Determine the [x, y] coordinate at the center of the cell enclosing the given text.  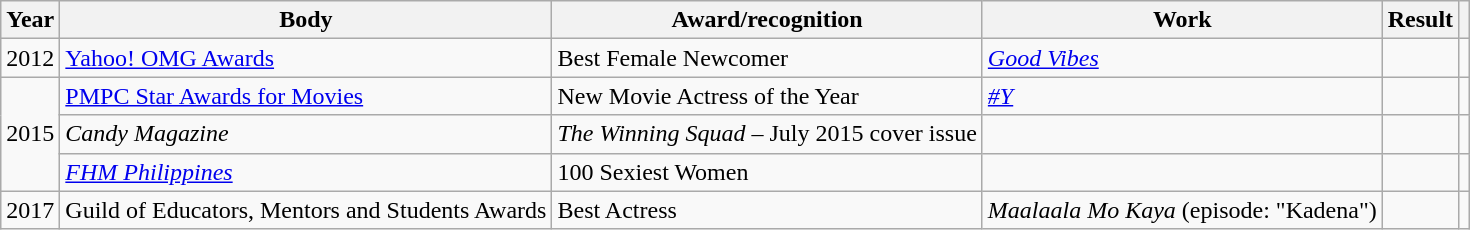
New Movie Actress of the Year [767, 96]
2012 [30, 58]
100 Sexiest Women [767, 172]
Candy Magazine [306, 134]
Guild of Educators, Mentors and Students Awards [306, 210]
Award/recognition [767, 20]
2015 [30, 134]
Good Vibes [1182, 58]
Body [306, 20]
#Y [1182, 96]
Result [1420, 20]
Maalaala Mo Kaya (episode: "Kadena") [1182, 210]
2017 [30, 210]
Year [30, 20]
Best Female Newcomer [767, 58]
PMPC Star Awards for Movies [306, 96]
The Winning Squad – July 2015 cover issue [767, 134]
FHM Philippines [306, 172]
Work [1182, 20]
Best Actress [767, 210]
Yahoo! OMG Awards [306, 58]
